Capture the cell that displays the provided text and extract its (X, Y) central coordinate. 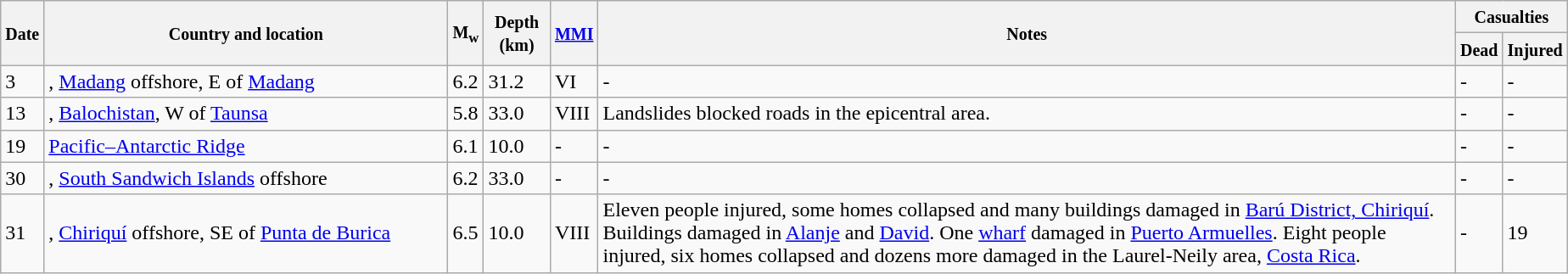
MMI (574, 33)
6.5 (466, 233)
Dead (1479, 49)
, Balochistan, W of Taunsa (246, 114)
Country and location (246, 33)
6.1 (466, 146)
Pacific–Antarctic Ridge (246, 146)
30 (22, 178)
, Chiriquí offshore, SE of Punta de Burica (246, 233)
, South Sandwich Islands offshore (246, 178)
Casualties (1511, 17)
VI (574, 81)
Mw (466, 33)
Date (22, 33)
Depth (km) (518, 33)
31.2 (518, 81)
31 (22, 233)
, Madang offshore, E of Madang (246, 81)
Landslides blocked roads in the epicentral area. (1027, 114)
Injured (1535, 49)
5.8 (466, 114)
Notes (1027, 33)
13 (22, 114)
3 (22, 81)
